Find where the given text appears and provide that cell's center as (x, y) coordinate. 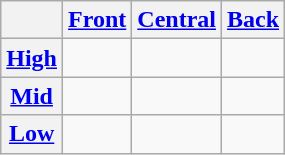
Low (32, 134)
Front (98, 20)
Back (254, 20)
High (32, 58)
Central (177, 20)
Mid (32, 96)
